Pinpoint the cell where the given text exists, returning its (x, y) midpoint coordinate. 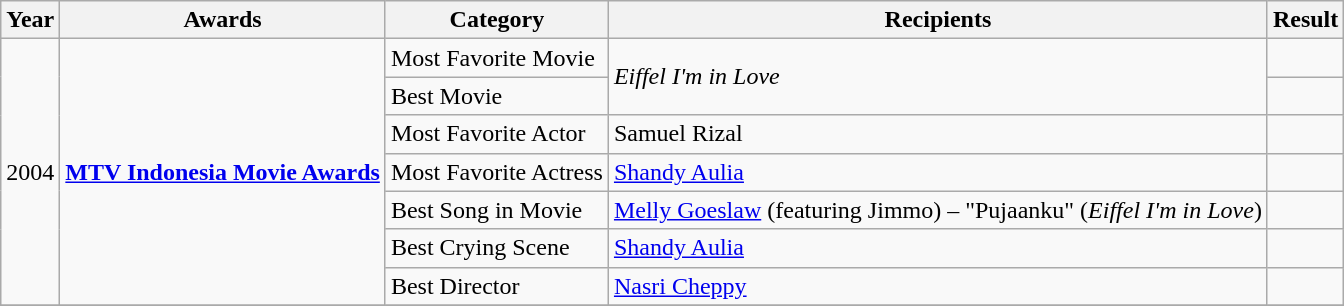
Best Crying Scene (496, 248)
Category (496, 20)
Result (1305, 20)
Most Favorite Actress (496, 172)
Most Favorite Movie (496, 58)
Samuel Rizal (938, 134)
Melly Goeslaw (featuring Jimmo) – "Pujaanku" (Eiffel I'm in Love) (938, 210)
Nasri Cheppy (938, 286)
Most Favorite Actor (496, 134)
2004 (30, 172)
Recipients (938, 20)
Year (30, 20)
Best Movie (496, 96)
Awards (223, 20)
Best Song in Movie (496, 210)
Best Director (496, 286)
Eiffel I'm in Love (938, 77)
MTV Indonesia Movie Awards (223, 172)
